Provide the [X, Y] coordinate of the cell's center where the given text is located.  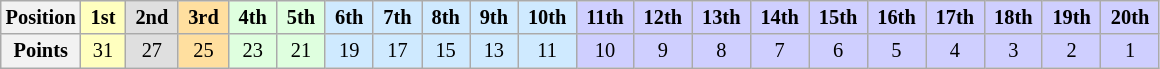
21 [301, 51]
11th [604, 17]
Points [41, 51]
5 [896, 51]
2 [1071, 51]
7 [779, 51]
9th [494, 17]
23 [253, 51]
17th [955, 17]
3rd [203, 17]
1st [104, 17]
27 [152, 51]
15th [838, 17]
8 [721, 51]
11 [547, 51]
31 [104, 51]
19th [1071, 17]
1 [1130, 51]
10th [547, 17]
13 [494, 51]
18th [1013, 17]
7th [397, 17]
17 [397, 51]
9 [663, 51]
20th [1130, 17]
5th [301, 17]
13th [721, 17]
6th [349, 17]
2nd [152, 17]
3 [1013, 51]
6 [838, 51]
12th [663, 17]
8th [446, 17]
4th [253, 17]
25 [203, 51]
10 [604, 51]
4 [955, 51]
15 [446, 51]
14th [779, 17]
19 [349, 51]
Position [41, 17]
16th [896, 17]
